Search for the cell housing the specified text and yield its [X, Y] center coordinate. 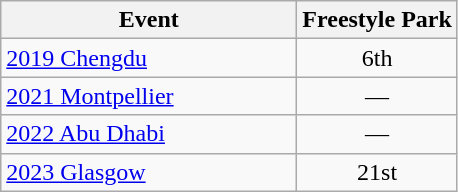
2021 Montpellier [149, 96]
2023 Glasgow [149, 172]
Event [149, 20]
2022 Abu Dhabi [149, 134]
6th [378, 58]
Freestyle Park [378, 20]
2019 Chengdu [149, 58]
21st [378, 172]
